Pinpoint the cell where the given text exists, returning its [X, Y] midpoint coordinate. 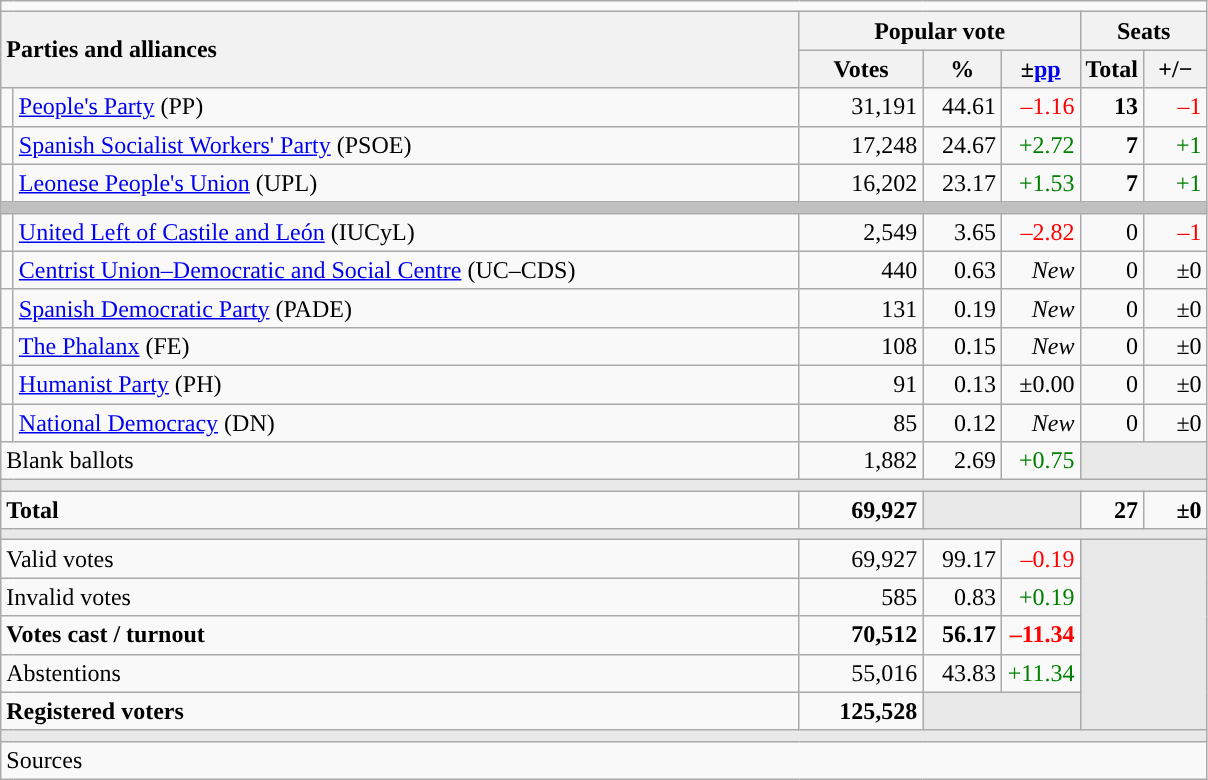
People's Party (PP) [406, 107]
+2.72 [1040, 145]
43.83 [962, 673]
Popular vote [940, 31]
The Phalanx (FE) [406, 346]
0.15 [962, 346]
2.69 [962, 461]
3.65 [962, 232]
Invalid votes [400, 597]
% [962, 69]
–1.16 [1040, 107]
31,191 [861, 107]
–2.82 [1040, 232]
Spanish Democratic Party (PADE) [406, 308]
1,882 [861, 461]
55,016 [861, 673]
85 [861, 423]
585 [861, 597]
National Democracy (DN) [406, 423]
Registered voters [400, 711]
+/− [1176, 69]
23.17 [962, 183]
56.17 [962, 635]
0.83 [962, 597]
44.61 [962, 107]
2,549 [861, 232]
Sources [604, 760]
–0.19 [1040, 559]
Spanish Socialist Workers' Party (PSOE) [406, 145]
0.13 [962, 384]
0.12 [962, 423]
0.19 [962, 308]
125,528 [861, 711]
+0.19 [1040, 597]
±pp [1040, 69]
Humanist Party (PH) [406, 384]
Leonese People's Union (UPL) [406, 183]
Valid votes [400, 559]
Votes [861, 69]
440 [861, 270]
27 [1112, 510]
Seats [1144, 31]
+11.34 [1040, 673]
0.63 [962, 270]
Parties and alliances [400, 50]
Centrist Union–Democratic and Social Centre (UC–CDS) [406, 270]
Votes cast / turnout [400, 635]
13 [1112, 107]
91 [861, 384]
131 [861, 308]
±0.00 [1040, 384]
Abstentions [400, 673]
16,202 [861, 183]
24.67 [962, 145]
108 [861, 346]
99.17 [962, 559]
Blank ballots [400, 461]
+1.53 [1040, 183]
–11.34 [1040, 635]
17,248 [861, 145]
+0.75 [1040, 461]
70,512 [861, 635]
United Left of Castile and León (IUCyL) [406, 232]
